Locate the cell with the specified text and output its (X, Y) center coordinate. 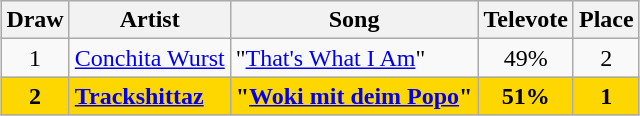
Place (606, 20)
"Woki mit deim Popo" (354, 96)
"That's What I Am" (354, 58)
Song (354, 20)
51% (526, 96)
49% (526, 58)
Conchita Wurst (150, 58)
Televote (526, 20)
Draw (35, 20)
Trackshittaz (150, 96)
Artist (150, 20)
